Return [x, y] of the center of cell containing provided text 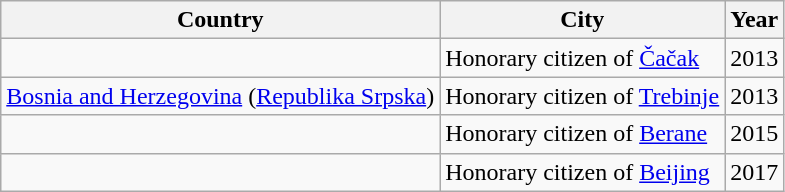
Honorary citizen of Čačak [582, 58]
2015 [754, 134]
Honorary citizen of Beijing [582, 172]
City [582, 20]
Honorary citizen of Trebinje [582, 96]
Year [754, 20]
2017 [754, 172]
Country [220, 20]
Honorary citizen of Berane [582, 134]
Bosnia and Herzegovina (Republika Srpska) [220, 96]
